From the cell containing the given text, extract its center point as (X, Y) coordinate. 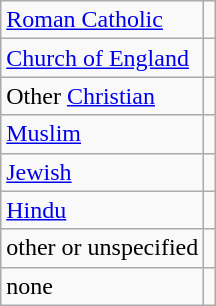
other or unspecified (102, 248)
Roman Catholic (102, 20)
Church of England (102, 58)
none (102, 286)
Other Christian (102, 96)
Muslim (102, 134)
Jewish (102, 172)
Hindu (102, 210)
